For the text-containing cell, return its midpoint in [x, y] coordinate format. 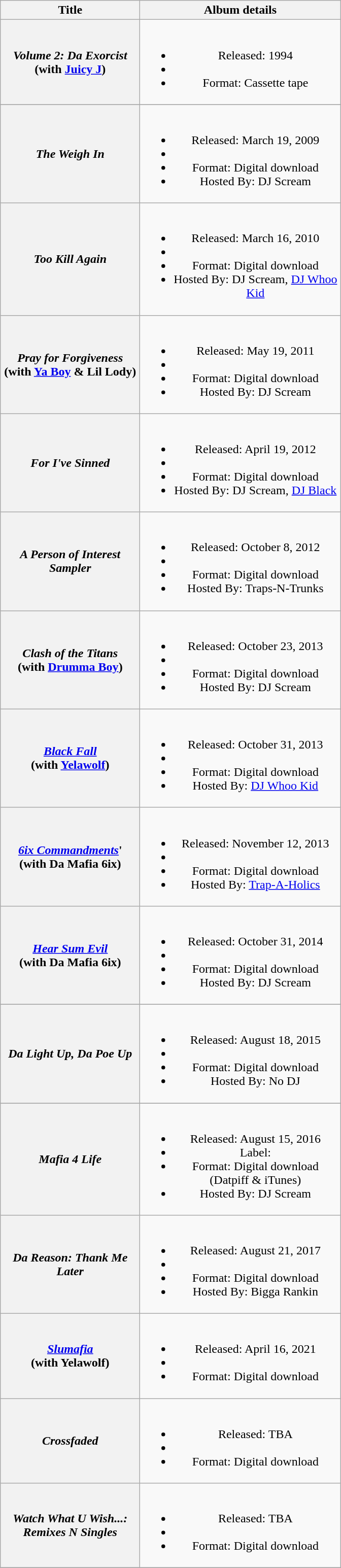
Released: May 19, 2011Format: Digital downloadHosted By: DJ Scream [241, 364]
Released: August 18, 2015Format: Digital downloadHosted By: No DJ [241, 1053]
Released: November 12, 2013Format: Digital downloadHosted By: Trap-A-Holics [241, 857]
Released: 1994Format: Cassette tape [241, 62]
Released: October 23, 2013Format: Digital downloadHosted By: DJ Scream [241, 660]
Released: October 8, 2012Format: Digital downloadHosted By: Traps-N-Trunks [241, 561]
Da Light Up, Da Poe Up [70, 1053]
The Weigh In [70, 154]
Mafia 4 Life [70, 1159]
Too Kill Again [70, 259]
Released: March 16, 2010Format: Digital downloadHosted By: DJ Scream, DJ Whoo Kid [241, 259]
Album details [241, 10]
Slumafia(with Yelawolf) [70, 1356]
Title [70, 10]
Released: March 19, 2009Format: Digital downloadHosted By: DJ Scream [241, 154]
Volume 2: Da Exorcist(with Juicy J) [70, 62]
Black Fall(with Yelawolf) [70, 758]
Released: October 31, 2014Format: Digital downloadHosted By: DJ Scream [241, 955]
Released: April 19, 2012Format: Digital downloadHosted By: DJ Scream, DJ Black [241, 463]
Released: August 15, 2016Label:Format: Digital download (Datpiff & iTunes)Hosted By: DJ Scream [241, 1159]
For I've Sinned [70, 463]
A Person of Interest Sampler [70, 561]
Hear Sum Evil(with Da Mafia 6ix) [70, 955]
Crossfaded [70, 1441]
Clash of the Titans(with Drumma Boy) [70, 660]
6ix Commandments'(with Da Mafia 6ix) [70, 857]
Watch What U Wish...: Remixes N Singles [70, 1525]
Released: April 16, 2021Format: Digital download [241, 1356]
Da Reason: Thank Me Later [70, 1265]
Pray for Forgiveness(with Ya Boy & Lil Lody) [70, 364]
Released: October 31, 2013Format: Digital downloadHosted By: DJ Whoo Kid [241, 758]
Released: August 21, 2017Format: Digital downloadHosted By: Bigga Rankin [241, 1265]
